Extract the [X, Y] coordinate from the center of the cell holding the provided text.  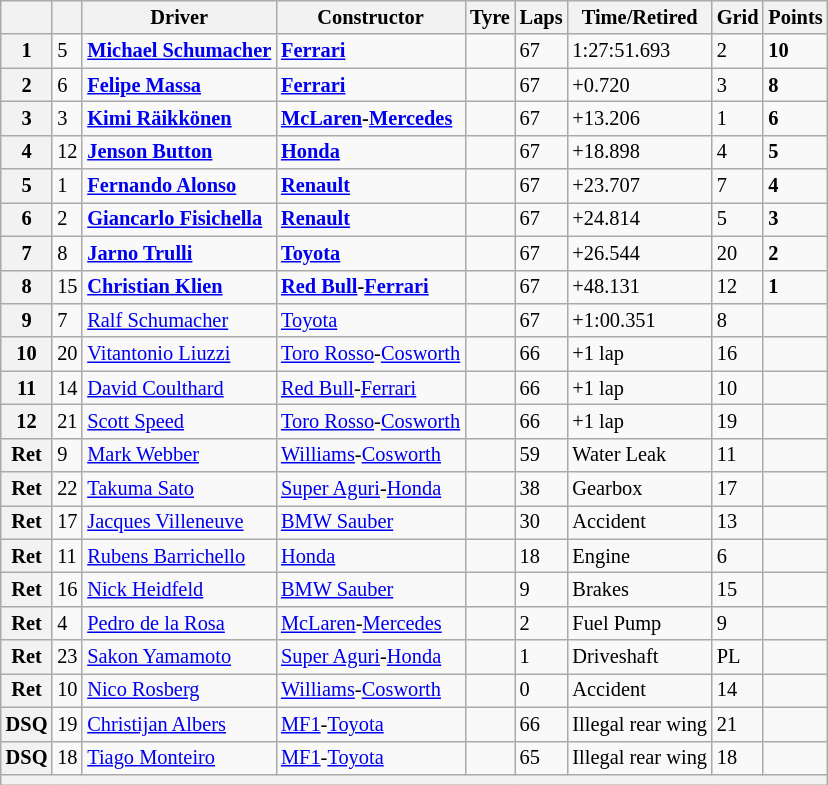
Fernando Alonso [179, 186]
Rubens Barrichello [179, 556]
PL [738, 657]
+26.544 [639, 253]
+13.206 [639, 118]
Points [795, 17]
Vitantonio Liuzzi [179, 354]
13 [738, 522]
+1:00.351 [639, 320]
Nico Rosberg [179, 690]
22 [67, 489]
+0.720 [639, 85]
Christian Klien [179, 287]
30 [542, 522]
Jenson Button [179, 152]
Tyre [490, 17]
Brakes [639, 589]
Driveshaft [639, 657]
Laps [542, 17]
Time/Retired [639, 17]
Takuma Sato [179, 489]
Jarno Trulli [179, 253]
Driver [179, 17]
65 [542, 758]
Kimi Räikkönen [179, 118]
Sakon Yamamoto [179, 657]
Ralf Schumacher [179, 320]
Scott Speed [179, 421]
Water Leak [639, 455]
23 [67, 657]
+48.131 [639, 287]
Jacques Villeneuve [179, 522]
Felipe Massa [179, 85]
Fuel Pump [639, 623]
+18.898 [639, 152]
38 [542, 489]
Christijan Albers [179, 724]
Grid [738, 17]
Gearbox [639, 489]
Engine [639, 556]
Mark Webber [179, 455]
Pedro de la Rosa [179, 623]
Tiago Monteiro [179, 758]
Nick Heidfeld [179, 589]
Giancarlo Fisichella [179, 219]
Michael Schumacher [179, 51]
1:27:51.693 [639, 51]
0 [542, 690]
Constructor [370, 17]
59 [542, 455]
David Coulthard [179, 388]
+24.814 [639, 219]
+23.707 [639, 186]
